Search for the cell housing the specified text and yield its (x, y) center coordinate. 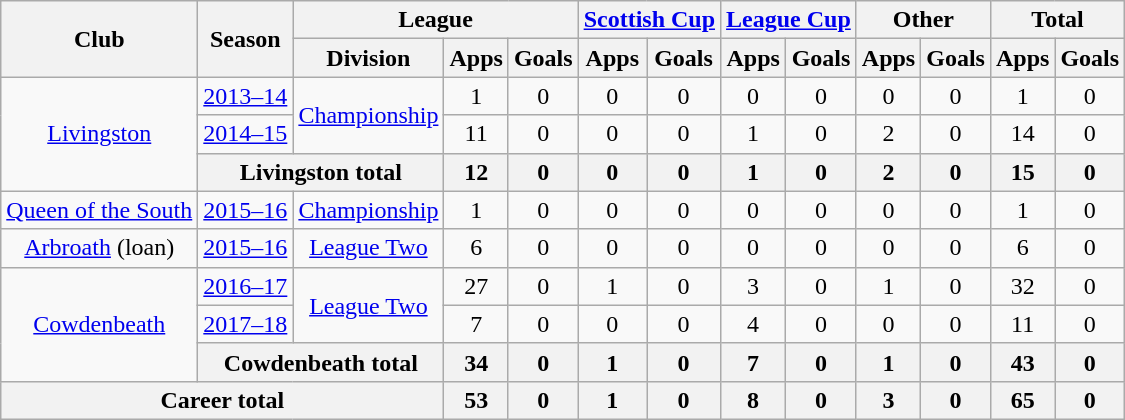
League Cup (789, 20)
Division (368, 58)
Season (246, 39)
Cowdenbeath total (321, 362)
Club (100, 39)
Queen of the South (100, 210)
Total (1057, 20)
Scottish Cup (649, 20)
Arbroath (loan) (100, 248)
2014–15 (246, 134)
14 (1022, 134)
65 (1022, 400)
Other (923, 20)
4 (754, 324)
Career total (222, 400)
12 (476, 172)
2017–18 (246, 324)
2016–17 (246, 286)
43 (1022, 362)
League (436, 20)
Livingston total (321, 172)
8 (754, 400)
34 (476, 362)
53 (476, 400)
2013–14 (246, 96)
15 (1022, 172)
32 (1022, 286)
27 (476, 286)
Cowdenbeath (100, 324)
Livingston (100, 134)
